Provide the (x, y) coordinate of the cell's center where the given text is located.  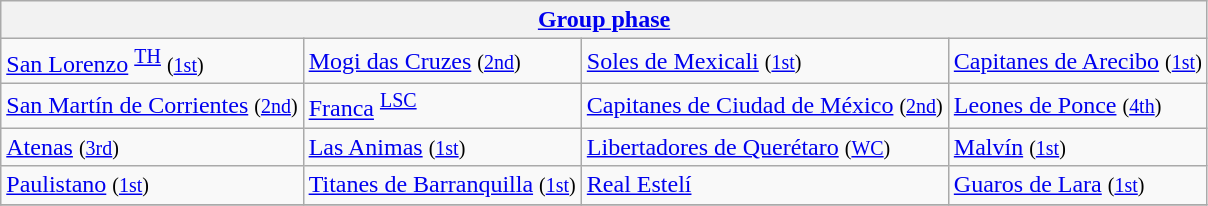
San Martín de Corrientes (2nd) (152, 106)
Malvín (1st) (1078, 147)
Titanes de Barranquilla (1st) (442, 185)
Libertadores de Querétaro (WC) (764, 147)
Real Estelí (764, 185)
Paulistano (1st) (152, 185)
Leones de Ponce (4th) (1078, 106)
San Lorenzo TH (1st) (152, 62)
Franca LSC (442, 106)
Capitanes de Ciudad de México (2nd) (764, 106)
Mogi das Cruzes (2nd) (442, 62)
Capitanes de Arecibo (1st) (1078, 62)
Atenas (3rd) (152, 147)
Guaros de Lara (1st) (1078, 185)
Soles de Mexicali (1st) (764, 62)
Las Animas (1st) (442, 147)
Group phase (604, 20)
